From the cell containing the given text, extract its center point as [X, Y] coordinate. 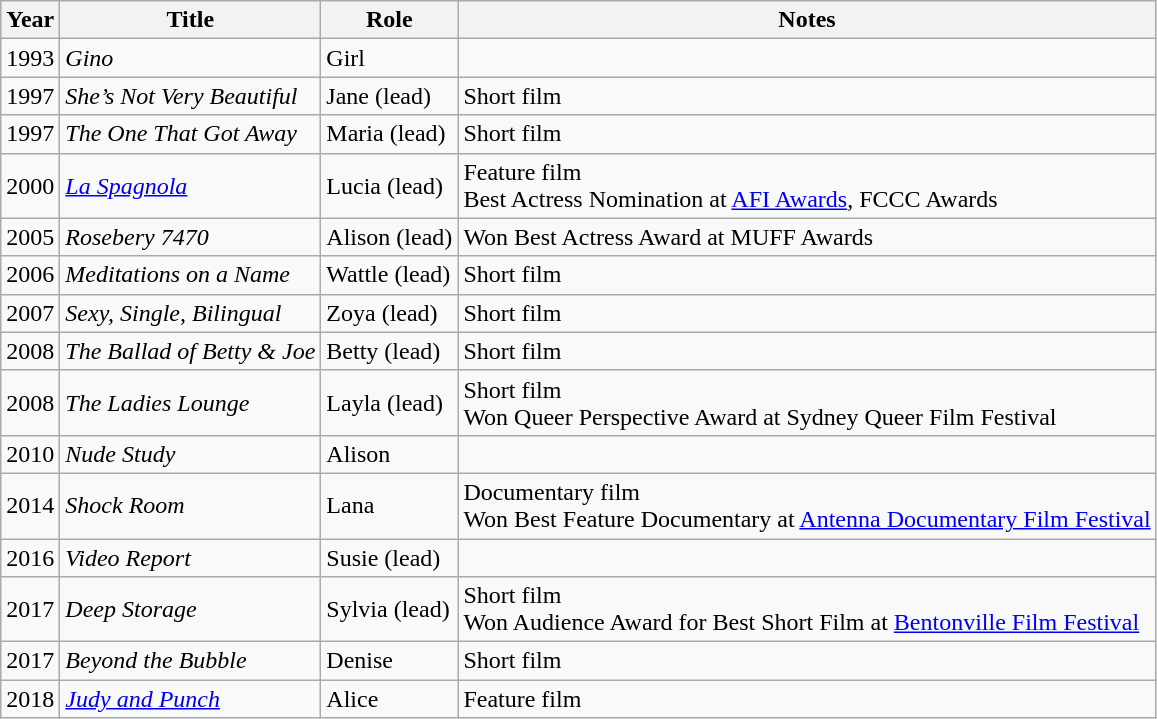
Beyond the Bubble [190, 661]
The Ballad of Betty & Joe [190, 351]
Nude Study [190, 454]
Lana [390, 506]
Alison [390, 454]
Title [190, 20]
Denise [390, 661]
Feature filmBest Actress Nomination at AFI Awards, FCCC Awards [807, 186]
Shock Room [190, 506]
La Spagnola [190, 186]
Alice [390, 699]
Lucia (lead) [390, 186]
The Ladies Lounge [190, 402]
Short filmWon Queer Perspective Award at Sydney Queer Film Festival [807, 402]
Sylvia (lead) [390, 610]
2016 [30, 557]
Deep Storage [190, 610]
Alison (lead) [390, 237]
Girl [390, 58]
Wattle (lead) [390, 275]
Notes [807, 20]
She’s Not Very Beautiful [190, 96]
Year [30, 20]
2018 [30, 699]
2014 [30, 506]
2010 [30, 454]
Meditations on a Name [190, 275]
Rosebery 7470 [190, 237]
2000 [30, 186]
2005 [30, 237]
Layla (lead) [390, 402]
Betty (lead) [390, 351]
The One That Got Away [190, 134]
Susie (lead) [390, 557]
2006 [30, 275]
1993 [30, 58]
2007 [30, 313]
Jane (lead) [390, 96]
Role [390, 20]
Maria (lead) [390, 134]
Short filmWon Audience Award for Best Short Film at Bentonville Film Festival [807, 610]
Sexy, Single, Bilingual [190, 313]
Judy and Punch [190, 699]
Won Best Actress Award at MUFF Awards [807, 237]
Gino [190, 58]
Documentary filmWon Best Feature Documentary at Antenna Documentary Film Festival [807, 506]
Video Report [190, 557]
Feature film [807, 699]
Zoya (lead) [390, 313]
